Output the (X, Y) coordinate of the center of the cell containing the given text.  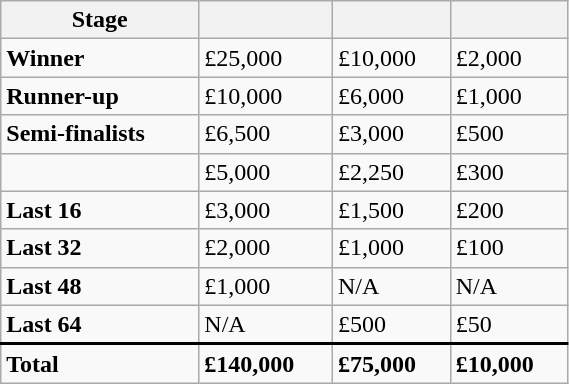
Stage (100, 20)
£2,250 (391, 172)
Last 32 (100, 248)
£100 (509, 248)
£140,000 (266, 364)
Last 64 (100, 324)
£25,000 (266, 58)
Total (100, 364)
Semi-finalists (100, 134)
£6,500 (266, 134)
Runner-up (100, 96)
Last 48 (100, 286)
£75,000 (391, 364)
£6,000 (391, 96)
£1,500 (391, 210)
£300 (509, 172)
£5,000 (266, 172)
Winner (100, 58)
Last 16 (100, 210)
£200 (509, 210)
£50 (509, 324)
